Determine the (x, y) coordinate at the center of the cell enclosing the given text.  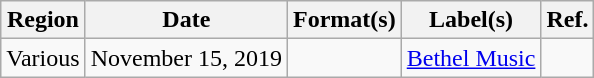
Various (43, 58)
Format(s) (345, 20)
November 15, 2019 (186, 58)
Label(s) (471, 20)
Bethel Music (471, 58)
Date (186, 20)
Ref. (568, 20)
Region (43, 20)
